Locate the cell with the specified text and output its [x, y] center coordinate. 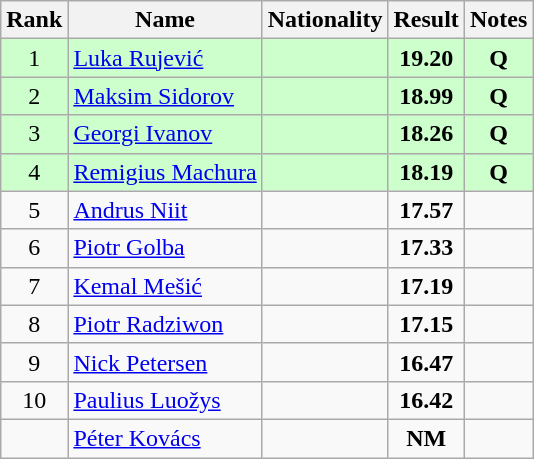
Georgi Ivanov [165, 134]
Nick Petersen [165, 362]
17.33 [426, 248]
NM [426, 438]
Paulius Luožys [165, 400]
2 [34, 96]
16.42 [426, 400]
3 [34, 134]
Nationality [325, 20]
10 [34, 400]
Kemal Mešić [165, 286]
4 [34, 172]
Andrus Niit [165, 210]
18.26 [426, 134]
7 [34, 286]
17.15 [426, 324]
Result [426, 20]
8 [34, 324]
Piotr Golba [165, 248]
18.99 [426, 96]
19.20 [426, 58]
Luka Rujević [165, 58]
Name [165, 20]
17.19 [426, 286]
5 [34, 210]
Péter Kovács [165, 438]
9 [34, 362]
18.19 [426, 172]
6 [34, 248]
17.57 [426, 210]
Notes [498, 20]
Rank [34, 20]
Piotr Radziwon [165, 324]
16.47 [426, 362]
Maksim Sidorov [165, 96]
1 [34, 58]
Remigius Machura [165, 172]
